Extract the (X, Y) coordinate from the center of the cell holding the provided text.  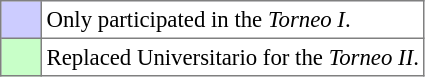
Only participated in the Torneo I. (232, 20)
Replaced Universitario for the Torneo II. (232, 57)
